Find where the given text appears and provide that cell's center as (x, y) coordinate. 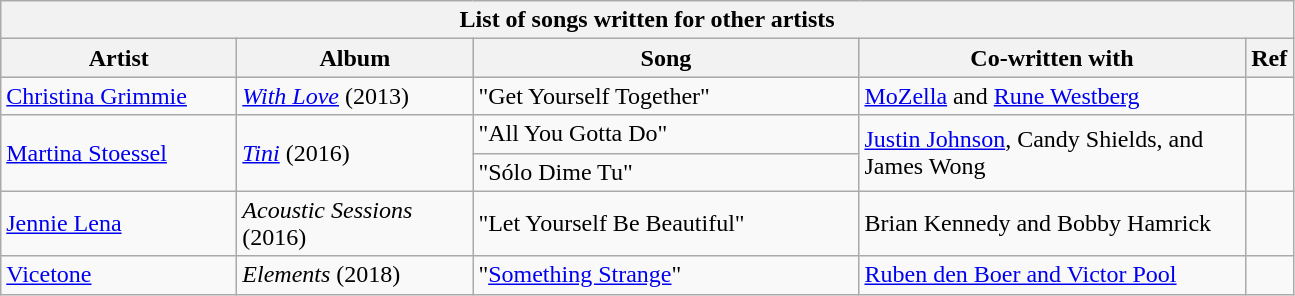
List of songs written for other artists (648, 20)
Martina Stoessel (119, 153)
Jennie Lena (119, 224)
Artist (119, 58)
With Love (2013) (355, 96)
Justin Johnson, Candy Shields, and James Wong (1052, 153)
"Something Strange" (666, 275)
"Let Yourself Be Beautiful" (666, 224)
Song (666, 58)
Brian Kennedy and Bobby Hamrick (1052, 224)
"All You Gotta Do" (666, 134)
Ref (1270, 58)
MoZella and Rune Westberg (1052, 96)
"Get Yourself Together" (666, 96)
Co-written with (1052, 58)
Acoustic Sessions (2016) (355, 224)
Vicetone (119, 275)
Tini (2016) (355, 153)
Album (355, 58)
Ruben den Boer and Victor Pool (1052, 275)
Elements (2018) (355, 275)
Christina Grimmie (119, 96)
"Sólo Dime Tu" (666, 172)
